Locate the cell with the specified text and output its [x, y] center coordinate. 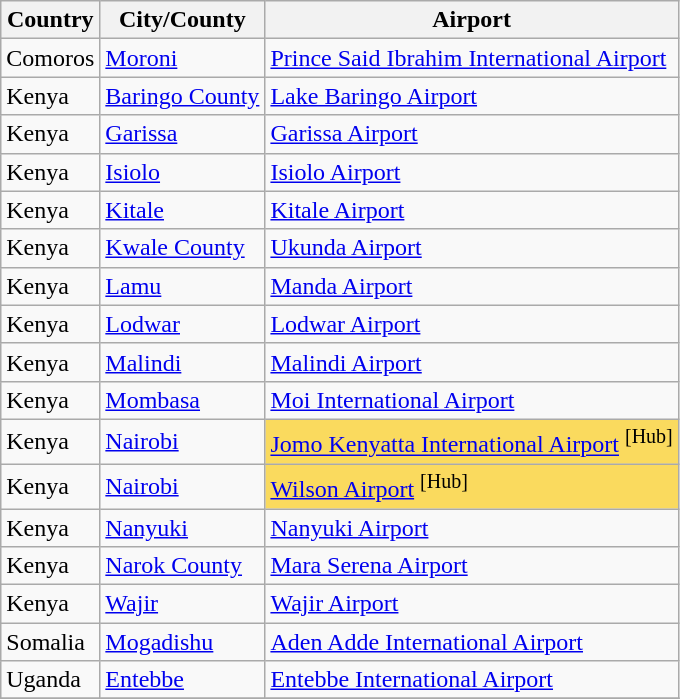
Nanyuki [182, 528]
Isiolo Airport [472, 172]
Kitale [182, 210]
Baringo County [182, 96]
Garissa Airport [472, 134]
Manda Airport [472, 286]
Mogadishu [182, 642]
Nanyuki Airport [472, 528]
Moroni [182, 58]
Wajir [182, 604]
Jomo Kenyatta International Airport [Hub] [472, 442]
Entebbe [182, 680]
Entebbe International Airport [472, 680]
Moi International Airport [472, 400]
Lamu [182, 286]
Wilson Airport [Hub] [472, 486]
Ukunda Airport [472, 248]
City/County [182, 20]
Wajir Airport [472, 604]
Kwale County [182, 248]
Lake Baringo Airport [472, 96]
Malindi [182, 362]
Garissa [182, 134]
Country [50, 20]
Somalia [50, 642]
Airport [472, 20]
Lodwar Airport [472, 324]
Narok County [182, 566]
Prince Said Ibrahim International Airport [472, 58]
Mara Serena Airport [472, 566]
Isiolo [182, 172]
Lodwar [182, 324]
Kitale Airport [472, 210]
Comoros [50, 58]
Aden Adde International Airport [472, 642]
Mombasa [182, 400]
Uganda [50, 680]
Malindi Airport [472, 362]
